Return [X, Y] of the center of cell containing provided text 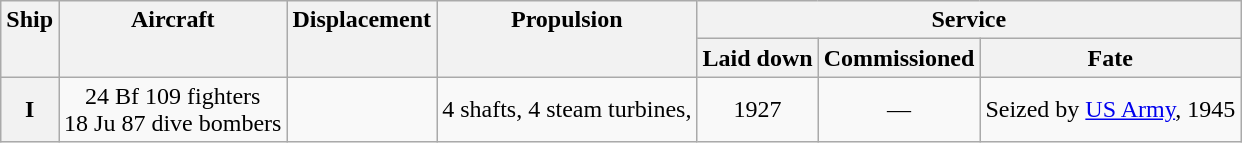
Laid down [758, 58]
Displacement [362, 39]
24 Bf 109 fighters18 Ju 87 dive bombers [173, 110]
— [899, 110]
I [30, 110]
Fate [1110, 58]
4 shafts, 4 steam turbines, [567, 110]
Service [969, 20]
Commissioned [899, 58]
1927 [758, 110]
Seized by US Army, 1945 [1110, 110]
Ship [30, 39]
Propulsion [567, 39]
Aircraft [173, 39]
